Capture the cell that displays the provided text and extract its [x, y] central coordinate. 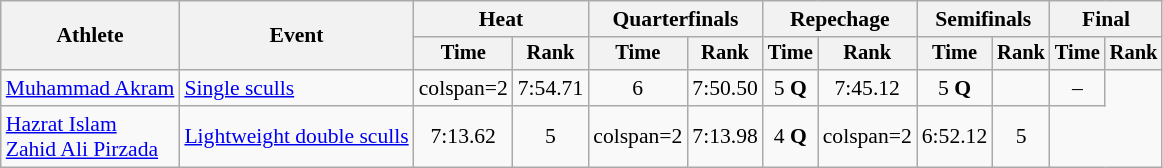
Event [296, 36]
Repechage [840, 19]
6 [638, 88]
Heat [502, 19]
Muhammad Akram [90, 88]
Hazrat IslamZahid Ali Pirzada [90, 136]
Single sculls [296, 88]
Quarterfinals [676, 19]
4 Q [790, 136]
7:13.62 [464, 136]
Semifinals [984, 19]
6:52.12 [954, 136]
7:13.98 [724, 136]
7:54.71 [550, 88]
7:45.12 [868, 88]
7:50.50 [724, 88]
Athlete [90, 36]
– [1078, 88]
Lightweight double sculls [296, 136]
Final [1106, 19]
